Detect which cell encompasses the target text, then output its (X, Y) center coordinate. 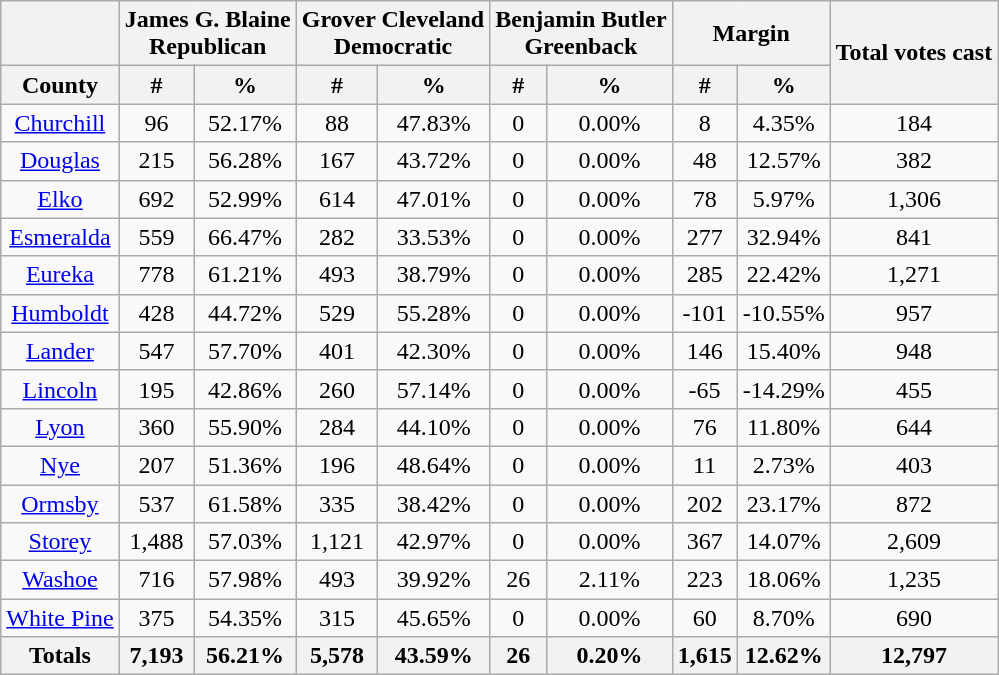
537 (156, 503)
44.10% (434, 427)
1,271 (914, 275)
Total votes cast (914, 52)
43.72% (434, 161)
692 (156, 199)
-14.29% (784, 389)
5,578 (337, 656)
0.20% (610, 656)
James G. BlaineRepublican (208, 34)
44.72% (245, 313)
48 (704, 161)
96 (156, 123)
778 (156, 275)
County (60, 85)
2,609 (914, 542)
14.07% (784, 542)
47.83% (434, 123)
66.47% (245, 237)
61.58% (245, 503)
315 (337, 618)
55.28% (434, 313)
690 (914, 618)
335 (337, 503)
55.90% (245, 427)
54.35% (245, 618)
Lincoln (60, 389)
60 (704, 618)
7,193 (156, 656)
957 (914, 313)
42.97% (434, 542)
57.14% (434, 389)
360 (156, 427)
57.03% (245, 542)
12,797 (914, 656)
196 (337, 465)
45.65% (434, 618)
375 (156, 618)
Storey (60, 542)
2.73% (784, 465)
285 (704, 275)
57.98% (245, 580)
403 (914, 465)
529 (337, 313)
-10.55% (784, 313)
61.21% (245, 275)
260 (337, 389)
38.79% (434, 275)
12.62% (784, 656)
-101 (704, 313)
202 (704, 503)
Lyon (60, 427)
32.94% (784, 237)
401 (337, 351)
5.97% (784, 199)
15.40% (784, 351)
455 (914, 389)
57.70% (245, 351)
8 (704, 123)
1,615 (704, 656)
559 (156, 237)
282 (337, 237)
223 (704, 580)
23.17% (784, 503)
207 (156, 465)
Totals (60, 656)
22.42% (784, 275)
48.64% (434, 465)
1,488 (156, 542)
Elko (60, 199)
284 (337, 427)
8.70% (784, 618)
Douglas (60, 161)
1,121 (337, 542)
11 (704, 465)
Humboldt (60, 313)
367 (704, 542)
47.01% (434, 199)
56.28% (245, 161)
Churchill (60, 123)
547 (156, 351)
88 (337, 123)
948 (914, 351)
76 (704, 427)
12.57% (784, 161)
195 (156, 389)
Grover ClevelandDemocratic (393, 34)
716 (156, 580)
167 (337, 161)
33.53% (434, 237)
Margin (751, 34)
11.80% (784, 427)
Washoe (60, 580)
1,235 (914, 580)
42.86% (245, 389)
56.21% (245, 656)
78 (704, 199)
52.99% (245, 199)
18.06% (784, 580)
White Pine (60, 618)
4.35% (784, 123)
Eureka (60, 275)
38.42% (434, 503)
-65 (704, 389)
841 (914, 237)
2.11% (610, 580)
215 (156, 161)
52.17% (245, 123)
Ormsby (60, 503)
614 (337, 199)
Lander (60, 351)
Esmeralda (60, 237)
Nye (60, 465)
644 (914, 427)
872 (914, 503)
428 (156, 313)
184 (914, 123)
51.36% (245, 465)
146 (704, 351)
382 (914, 161)
43.59% (434, 656)
39.92% (434, 580)
1,306 (914, 199)
277 (704, 237)
42.30% (434, 351)
Benjamin ButlerGreenback (581, 34)
